Determine the (x, y) coordinate at the center of the cell enclosing the given text.  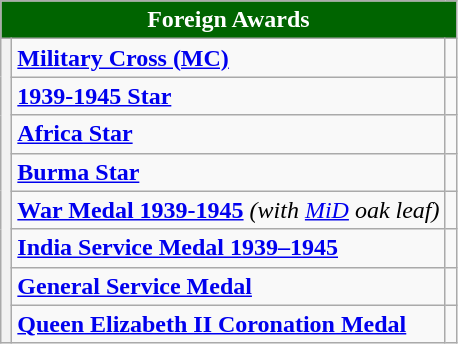
General Service Medal (228, 286)
Burma Star (228, 172)
1939-1945 Star (228, 96)
War Medal 1939-1945 (with MiD oak leaf) (228, 210)
Military Cross (MC) (228, 58)
Queen Elizabeth II Coronation Medal (228, 324)
Africa Star (228, 134)
India Service Medal 1939–1945 (228, 248)
Foreign Awards (228, 20)
